Determine the [x, y] coordinate at the center of the cell enclosing the given text.  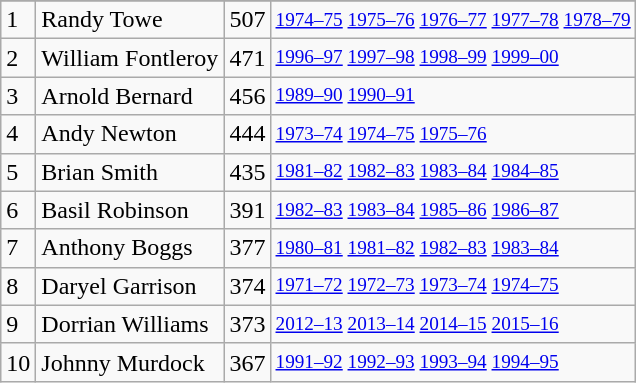
1 [18, 20]
456 [248, 96]
435 [248, 172]
1991–92 1992–93 1993–94 1994–95 [453, 362]
444 [248, 134]
Randy Towe [130, 20]
1974–75 1975–76 1976–77 1977–78 1978–79 [453, 20]
1989–90 1990–91 [453, 96]
507 [248, 20]
391 [248, 210]
Brian Smith [130, 172]
471 [248, 58]
Basil Robinson [130, 210]
Daryel Garrison [130, 286]
367 [248, 362]
Dorrian Williams [130, 324]
1996–97 1997–98 1998–99 1999–00 [453, 58]
Andy Newton [130, 134]
3 [18, 96]
10 [18, 362]
8 [18, 286]
6 [18, 210]
9 [18, 324]
7 [18, 248]
Anthony Boggs [130, 248]
1981–82 1982–83 1983–84 1984–85 [453, 172]
5 [18, 172]
2012–13 2013–14 2014–15 2015–16 [453, 324]
4 [18, 134]
Johnny Murdock [130, 362]
374 [248, 286]
373 [248, 324]
William Fontleroy [130, 58]
1973–74 1974–75 1975–76 [453, 134]
1971–72 1972–73 1973–74 1974–75 [453, 286]
377 [248, 248]
1982–83 1983–84 1985–86 1986–87 [453, 210]
Arnold Bernard [130, 96]
1980–81 1981–82 1982–83 1983–84 [453, 248]
2 [18, 58]
